Return [x, y] of the center of cell containing provided text 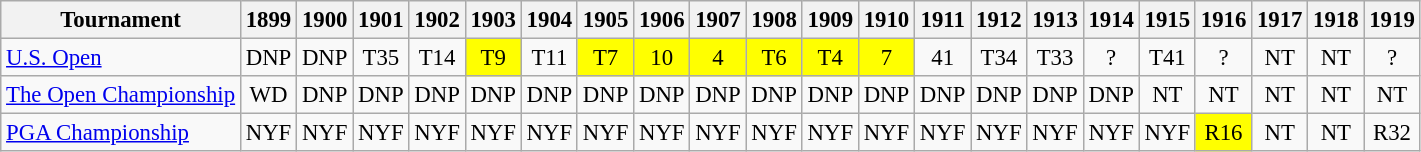
T33 [1055, 58]
1903 [493, 20]
WD [268, 95]
1918 [1336, 20]
T4 [830, 58]
41 [943, 58]
T7 [605, 58]
1908 [774, 20]
PGA Championship [121, 133]
T11 [549, 58]
R16 [1223, 133]
1899 [268, 20]
1900 [325, 20]
1911 [943, 20]
Tournament [121, 20]
T41 [1167, 58]
1902 [437, 20]
1901 [381, 20]
1907 [718, 20]
1909 [830, 20]
1906 [662, 20]
1914 [1111, 20]
1916 [1223, 20]
T14 [437, 58]
1904 [549, 20]
1919 [1392, 20]
T6 [774, 58]
4 [718, 58]
1905 [605, 20]
10 [662, 58]
1917 [1280, 20]
1915 [1167, 20]
7 [886, 58]
T9 [493, 58]
1910 [886, 20]
The Open Championship [121, 95]
T35 [381, 58]
U.S. Open [121, 58]
R32 [1392, 133]
1912 [999, 20]
T34 [999, 58]
1913 [1055, 20]
